Pinpoint the cell where the given text exists, returning its [x, y] midpoint coordinate. 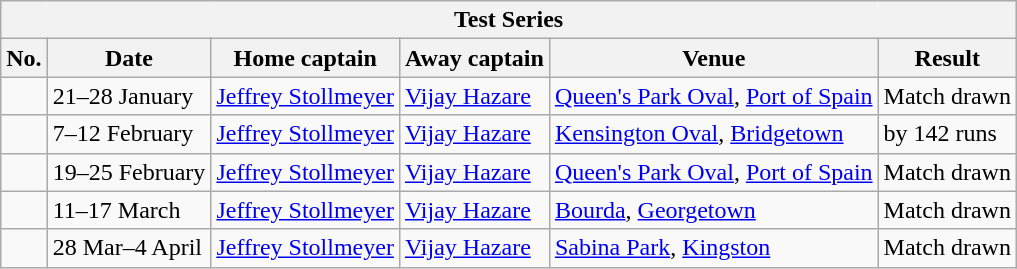
Test Series [509, 20]
Home captain [306, 58]
19–25 February [129, 172]
Kensington Oval, Bridgetown [714, 134]
Venue [714, 58]
No. [24, 58]
Date [129, 58]
by 142 runs [947, 134]
Result [947, 58]
21–28 January [129, 96]
Away captain [474, 58]
Bourda, Georgetown [714, 210]
7–12 February [129, 134]
11–17 March [129, 210]
Sabina Park, Kingston [714, 248]
28 Mar–4 April [129, 248]
